Identify which cell holds the provided text, then report its (X, Y) central coordinate. 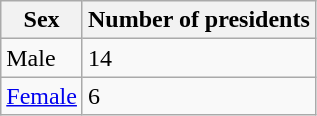
Female (42, 96)
14 (198, 58)
Sex (42, 20)
6 (198, 96)
Number of presidents (198, 20)
Male (42, 58)
